Scan for the cell matching the given text and deliver its [X, Y] coordinate at center. 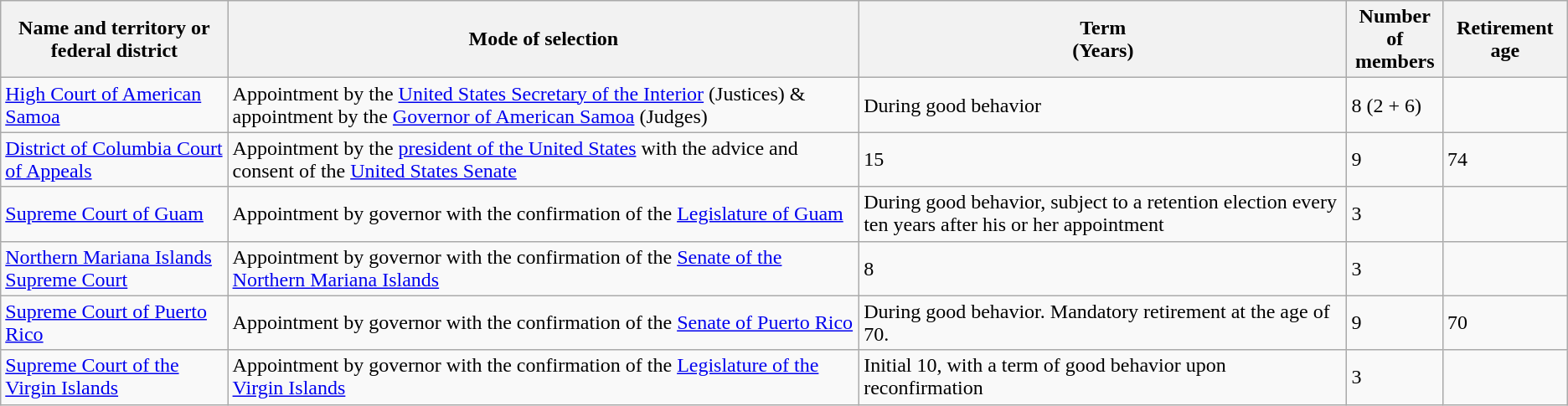
Name and territory or federal district [114, 39]
Supreme Court of Guam [114, 214]
Initial 10, with a term of good behavior upon reconfirmation [1103, 377]
8 [1103, 268]
Number ofmembers [1395, 39]
Appointment by governor with the confirmation of the Senate of Puerto Rico [544, 323]
Appointment by governor with the confirmation of the Legislature of Guam [544, 214]
8 (2 + 6) [1395, 105]
Term(Years) [1103, 39]
Retirement age [1504, 39]
Appointment by the United States Secretary of the Interior (Justices) & appointment by the Governor of American Samoa (Judges) [544, 105]
District of Columbia Court of Appeals [114, 159]
During good behavior. Mandatory retirement at the age of 70. [1103, 323]
During good behavior [1103, 105]
74 [1504, 159]
15 [1103, 159]
70 [1504, 323]
Appointment by governor with the confirmation of the Legislature of the Virgin Islands [544, 377]
Supreme Court of Puerto Rico [114, 323]
During good behavior, subject to a retention election every ten years after his or her appointment [1103, 214]
Northern Mariana Islands Supreme Court [114, 268]
Mode of selection [544, 39]
Appointment by the president of the United States with the advice and consent of the United States Senate [544, 159]
High Court of American Samoa [114, 105]
Appointment by governor with the confirmation of the Senate of the Northern Mariana Islands [544, 268]
Supreme Court of the Virgin Islands [114, 377]
